Output the [x, y] coordinate of the center of the cell containing the given text.  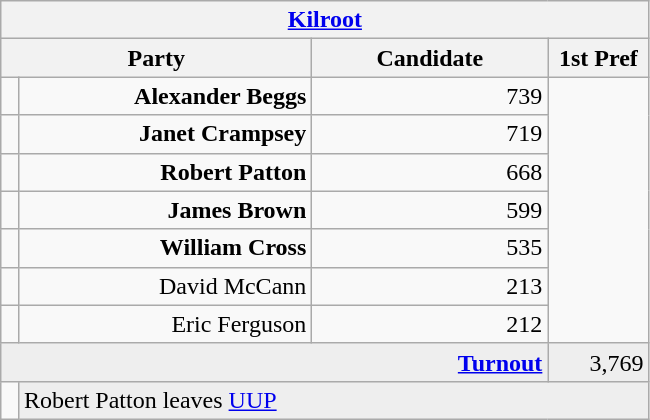
719 [430, 134]
Janet Crampsey [164, 134]
Turnout [274, 362]
Alexander Beggs [164, 96]
William Cross [164, 248]
Party [156, 58]
David McCann [164, 286]
James Brown [164, 210]
535 [430, 248]
213 [430, 286]
212 [430, 324]
1st Pref [598, 58]
Kilroot [325, 20]
Eric Ferguson [164, 324]
599 [430, 210]
668 [430, 172]
739 [430, 96]
Robert Patton leaves UUP [333, 400]
3,769 [598, 362]
Candidate [430, 58]
Robert Patton [164, 172]
